Find where the given text appears and provide that cell's center as (X, Y) coordinate. 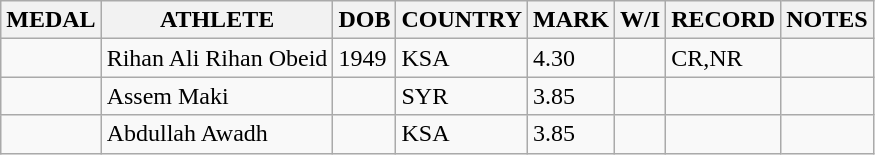
RECORD (724, 20)
SYR (462, 96)
MEDAL (51, 20)
1949 (364, 58)
W/I (640, 20)
4.30 (572, 58)
CR,NR (724, 58)
Abdullah Awadh (217, 134)
COUNTRY (462, 20)
Rihan Ali Rihan Obeid (217, 58)
DOB (364, 20)
NOTES (827, 20)
ATHLETE (217, 20)
Assem Maki (217, 96)
MARK (572, 20)
